Detect which cell encompasses the target text, then output its (X, Y) center coordinate. 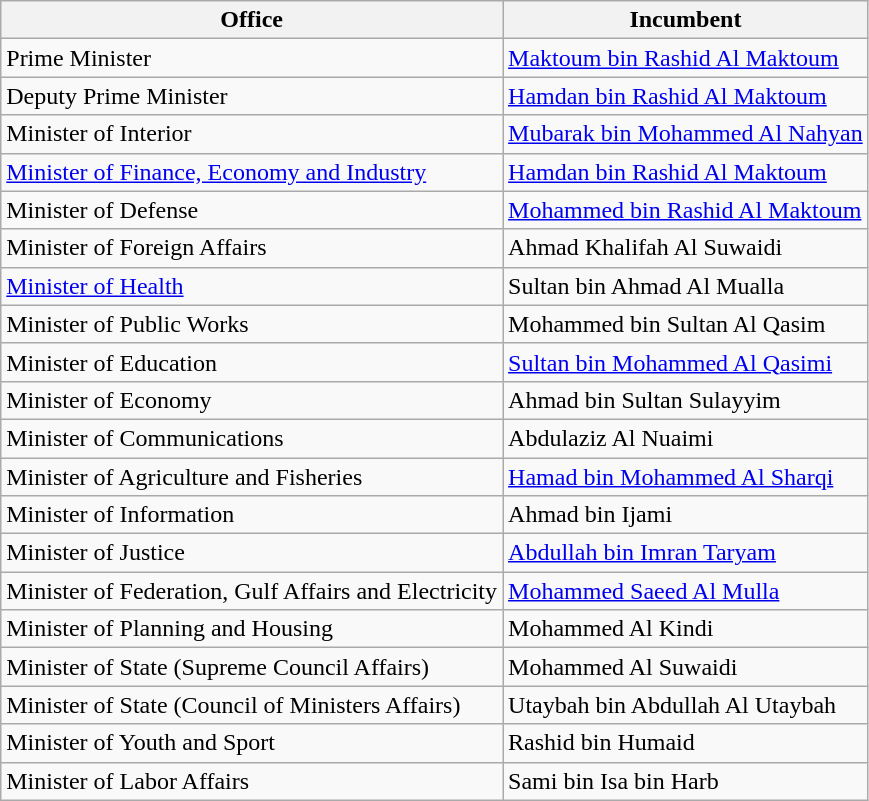
Mohammed Al Suwaidi (686, 667)
Sami bin Isa bin Harb (686, 781)
Mohammed bin Sultan Al Qasim (686, 324)
Office (252, 20)
Minister of Health (252, 286)
Mohammed Al Kindi (686, 629)
Minister of Federation, Gulf Affairs and Electricity (252, 591)
Hamad bin Mohammed Al Sharqi (686, 477)
Abdulaziz Al Nuaimi (686, 438)
Maktoum bin Rashid Al Maktoum (686, 58)
Minister of Defense (252, 210)
Mohammed bin Rashid Al Maktoum (686, 210)
Minister of Economy (252, 400)
Minister of Communications (252, 438)
Utaybah bin Abdullah Al Utaybah (686, 705)
Deputy Prime Minister (252, 96)
Ahmad bin Sultan Sulayyim (686, 400)
Mohammed Saeed Al Mulla (686, 591)
Minister of Foreign Affairs (252, 248)
Rashid bin Humaid (686, 743)
Sultan bin Ahmad Al Mualla (686, 286)
Minister of State (Council of Ministers Affairs) (252, 705)
Minister of Justice (252, 553)
Sultan bin Mohammed Al Qasimi (686, 362)
Minister of Planning and Housing (252, 629)
Minister of Labor Affairs (252, 781)
Minister of Interior (252, 134)
Incumbent (686, 20)
Minister of Information (252, 515)
Mubarak bin Mohammed Al Nahyan (686, 134)
Minister of Education (252, 362)
Ahmad Khalifah Al Suwaidi (686, 248)
Ahmad bin Ijami (686, 515)
Abdullah bin Imran Taryam (686, 553)
Minister of Public Works (252, 324)
Minister of State (Supreme Council Affairs) (252, 667)
Minister of Finance, Economy and Industry (252, 172)
Minister of Agriculture and Fisheries (252, 477)
Minister of Youth and Sport (252, 743)
Prime Minister (252, 58)
